From the cell containing the given text, extract its center point as [x, y] coordinate. 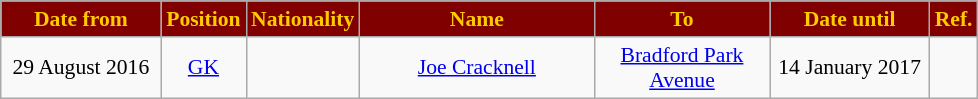
14 January 2017 [850, 68]
Bradford Park Avenue [682, 68]
To [682, 19]
Date until [850, 19]
29 August 2016 [81, 68]
Ref. [954, 19]
Date from [81, 19]
Position [204, 19]
Joe Cracknell [476, 68]
Nationality [302, 19]
GK [204, 68]
Name [476, 19]
